Determine the [x, y] coordinate at the center of the cell enclosing the given text.  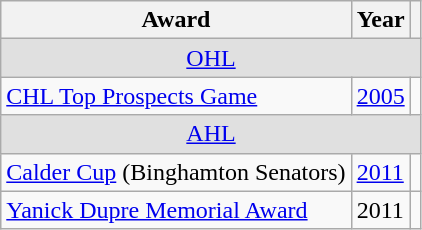
Yanick Dupre Memorial Award [176, 210]
Calder Cup (Binghamton Senators) [176, 172]
AHL [211, 134]
OHL [211, 58]
Year [380, 20]
Award [176, 20]
CHL Top Prospects Game [176, 96]
2005 [380, 96]
